Determine the (x, y) coordinate at the center of the cell enclosing the given text.  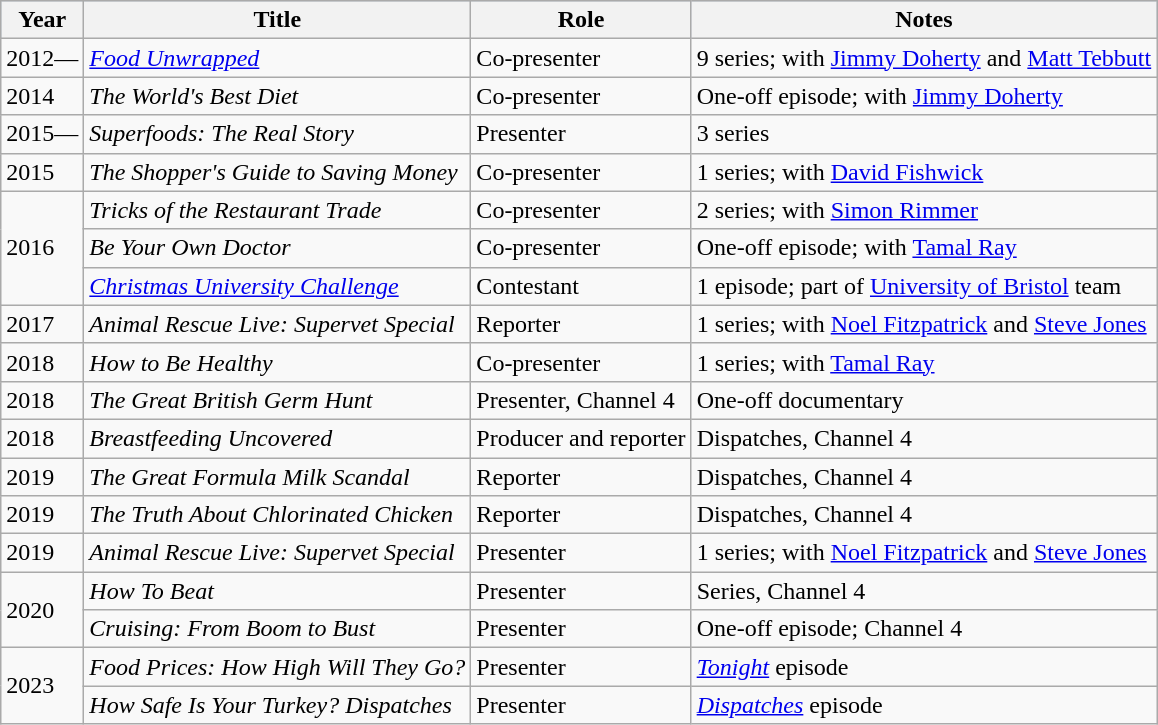
One-off episode; with Tamal Ray (924, 248)
One-off episode; Channel 4 (924, 629)
Christmas University Challenge (278, 286)
Presenter, Channel 4 (581, 400)
1 series; with Tamal Ray (924, 362)
The Great British Germ Hunt (278, 400)
2023 (42, 686)
2012— (42, 58)
How to Be Healthy (278, 362)
One-off documentary (924, 400)
Be Your Own Doctor (278, 248)
Contestant (581, 286)
2015 (42, 172)
Tonight episode (924, 667)
Food Unwrapped (278, 58)
Role (581, 20)
2014 (42, 96)
How Safe Is Your Turkey? Dispatches (278, 705)
Superfoods: The Real Story (278, 134)
How To Beat (278, 591)
Title (278, 20)
2015— (42, 134)
2016 (42, 248)
Year (42, 20)
1 episode; part of University of Bristol team (924, 286)
The Shopper's Guide to Saving Money (278, 172)
The Truth About Chlorinated Chicken (278, 515)
Dispatches episode (924, 705)
The Great Formula Milk Scandal (278, 477)
Series, Channel 4 (924, 591)
Producer and reporter (581, 438)
Cruising: From Boom to Bust (278, 629)
2020 (42, 610)
Food Prices: How High Will They Go? (278, 667)
One-off episode; with Jimmy Doherty (924, 96)
3 series (924, 134)
9 series; with Jimmy Doherty and Matt Tebbutt (924, 58)
2 series; with Simon Rimmer (924, 210)
Tricks of the Restaurant Trade (278, 210)
Breastfeeding Uncovered (278, 438)
1 series; with David Fishwick (924, 172)
The World's Best Diet (278, 96)
Notes (924, 20)
2017 (42, 324)
